Scan for the cell matching the given text and deliver its (X, Y) coordinate at center. 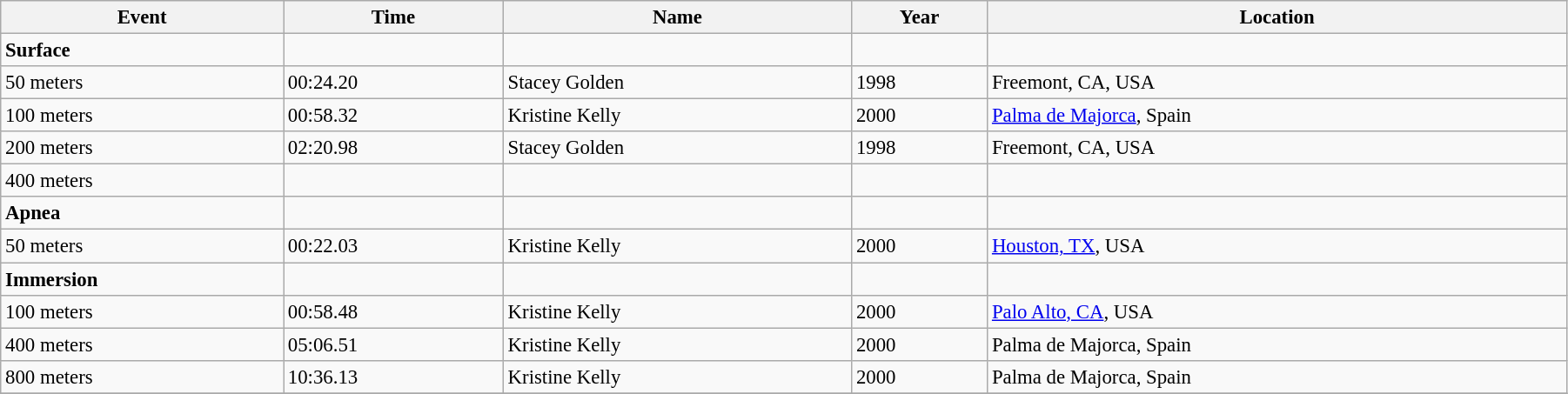
200 meters (143, 148)
02:20.98 (393, 148)
Time (393, 17)
00:58.48 (393, 311)
Palo Alto, CA, USA (1277, 311)
00:58.32 (393, 116)
Surface (143, 50)
Immersion (143, 279)
00:22.03 (393, 246)
800 meters (143, 377)
10:36.13 (393, 377)
Houston, TX, USA (1277, 246)
Name (677, 17)
Year (920, 17)
00:24.20 (393, 83)
05:06.51 (393, 344)
Location (1277, 17)
Apnea (143, 213)
Event (143, 17)
